For the text-containing cell, return its midpoint in (X, Y) coordinate format. 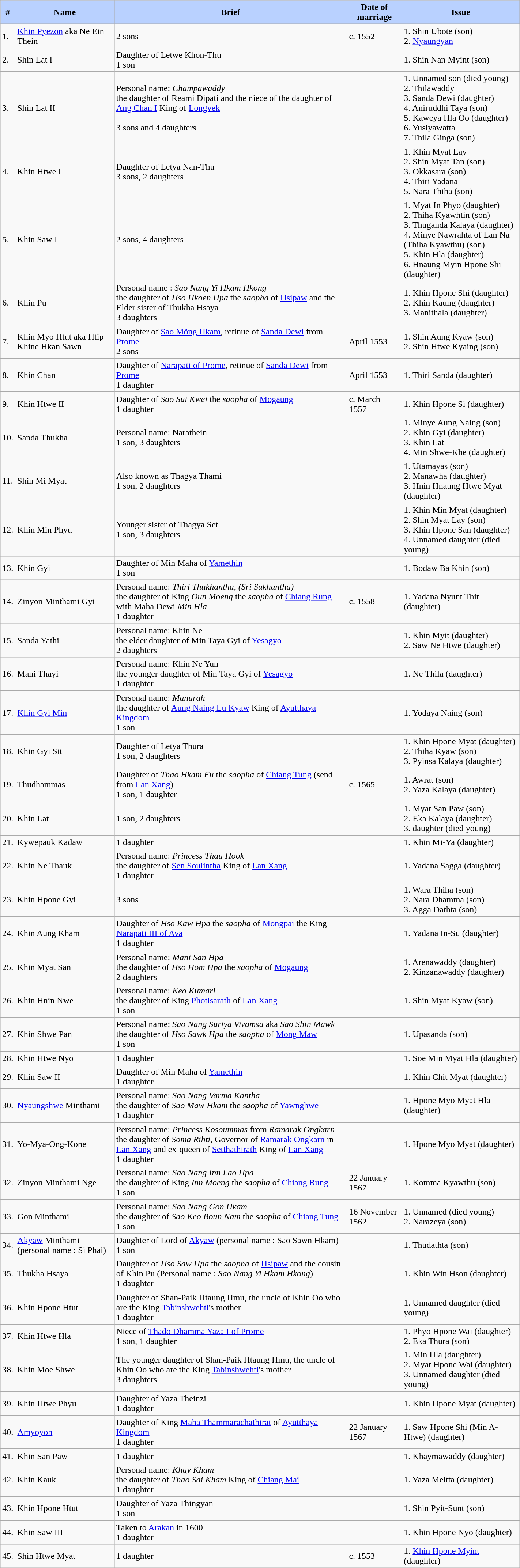
1. Khin Hpone Myat (daughter) 2. Thiha Kyaw (son) 3. Pyinsa Kalaya (daughter) (461, 751)
1. Hpone Myo Myat Hla (daughter) (461, 1106)
Zinyon Minthami Nge (65, 1183)
1. Phyo Hpone Wai (daughter) 2. Eka Thura (son) (461, 1336)
1. Hpone Myo Myat (daughter) (461, 1144)
Nyaungshwe Minthami (65, 1106)
15. (8, 640)
13. (8, 568)
Shin Htwe Myat (65, 1556)
1. Shin Nan Myint (son) (461, 60)
Khin Min Phyu (65, 530)
1. Bodaw Ba Khin (son) (461, 568)
Khin Gyi Sit (65, 751)
38. (8, 1370)
Personal name: Sao Nang Gon Hkam the daughter of Sao Keo Boun Nam the saopha of Chiang Tung 1 son (230, 1216)
1. (8, 36)
Daughter of Narapati of Prome, retinue of Sanda Dewi from Prome 1 daughter (230, 375)
Personal name: Manurah the daughter of Aung Naing Lu Kyaw King of Ayutthaya Kingdom 1 son (230, 713)
Daughter of Letya Thura 1 son, 2 daughters (230, 751)
Daughter of Thao Hkam Fu the saopha of Chiang Tung (send from Lan Xang) 1 son, 1 daughter (230, 785)
1. Khin Hpone Myat (daughter) (461, 1404)
Daughter of Letwe Khon-Thu 1 son (230, 60)
41. (8, 1456)
45. (8, 1556)
Yo-Mya-Ong-Kone (65, 1144)
32. (8, 1183)
c. 1565 (374, 785)
9. (8, 404)
1. Upasanda (son) (461, 1034)
1. Wara Thiha (son) 2. Nara Dhamma (son) 3. Agga Dathta (son) (461, 899)
Daughter of Min Maha of Yamethin 1 son (230, 568)
1 son, 2 daughters (230, 818)
Niece of Thado Dhamma Yaza I of Prome 1 son, 1 daughter (230, 1336)
1. Khin Win Hson (daughter) (461, 1274)
Thukha Hsaya (65, 1274)
Daughter of Letya Nan-Thu 3 sons, 2 daughters (230, 171)
Daughter of Hso Kaw Hpa the saopha of Mongpai the King Narapati III of Ava 1 daughter (230, 933)
34. (8, 1245)
Khin Ne Thauk (65, 866)
Khin Htwe Phyu (65, 1404)
2. (8, 60)
1. Yaza Meitta (daughter) (461, 1480)
Brief (230, 12)
23. (8, 899)
Personal name: Khin Ne the elder daughter of Min Taya Gyi of Yesagyo 2 daughters (230, 640)
1. Shin Aung Kyaw (son) 2. Shin Htwe Kyaing (son) (461, 341)
22. (8, 866)
5. (8, 240)
4. (8, 171)
1. Khin Myat Lay 2. Shin Myat Tan (son) 3. Okkasara (son) 4. Thiri Yadana 5. Nara Thiha (son) (461, 171)
29. (8, 1077)
Younger sister of Thagya Set 1 son, 3 daughters (230, 530)
Sanda Yathi (65, 640)
Khin Hpone Gyi (65, 899)
Personal name: Champawaddy the daughter of Reami Dipati and the niece of the daughter of Ang Chan I King of Longvek 3 sons and 4 daughters (230, 108)
Daughter of Hso Saw Hpa the saopha of Hsipaw and the cousin of Khin Pu (Personal name : Sao Nang Yi Hkam Hkong) 1 daughter (230, 1274)
2 sons (230, 36)
42. (8, 1480)
1. Thiri Sanda (daughter) (461, 375)
8. (8, 375)
Issue (461, 12)
35. (8, 1274)
1. Soe Min Myat Hla (daughter) (461, 1058)
1. Utamayas (son) 2. Manawha (daughter) 3. Hnin Hnaung Htwe Myat (daughter) (461, 481)
1. Khaymawaddy (daughter) (461, 1456)
14. (8, 602)
1. Yodaya Naing (son) (461, 713)
Khin Htwe Nyo (65, 1058)
1. Arenawaddy (daughter) 2. Kinzanawaddy (daughter) (461, 967)
Shin Lat I (65, 60)
1. Unnamed (died young) 2. Narazeya (son) (461, 1216)
Shin Mi Myat (65, 481)
Khin Myo Htut aka Htip Khine Hkan Sawn (65, 341)
30. (8, 1106)
Gon Minthami (65, 1216)
26. (8, 1000)
Khin Lat (65, 818)
Daughter of Sao Sui Kwei the saopha of Mogaung 1 daughter (230, 404)
Personal name : Sao Nang Yi Hkam Hkong the daughter of Hso Hkoen Hpa the saopha of Hsipaw and the Elder sister of Thukha Hsaya 3 daughters (230, 303)
Personal name: Sao Nang Suriya Vivamsa aka Sao Shin Mawk the daughter of Hso Sawk Hpa the saopha of Mong Maw 1 son (230, 1034)
c. March 1557 (374, 404)
Thudhammas (65, 785)
1. Awrat (son) 2. Yaza Kalaya (daughter) (461, 785)
16. (8, 674)
Khin Myat San (65, 967)
36. (8, 1307)
28. (8, 1058)
Khin Aung Kham (65, 933)
Personal name: Princess Thau Hook the daughter of Sen Soulintha King of Lan Xang 1 daughter (230, 866)
1. Shin Pyit-Sunt (son) (461, 1508)
21. (8, 842)
Mani Thayi (65, 674)
17. (8, 713)
Khin Gyi Min (65, 713)
1. Khin Hpone Si (daughter) (461, 404)
1. Khin Myit (daughter) 2. Saw Ne Htwe (daughter) (461, 640)
1. Thudathta (son) (461, 1245)
Daughter of Sao Möng Hkam, retinue of Sanda Dewi from Prome 2 sons (230, 341)
Khin Htwe Hla (65, 1336)
Personal name: Sao Nang Varma Kantha the daughter of Sao Maw Hkam the saopha of Yawnghwe 1 daughter (230, 1106)
# (8, 12)
Khin Chan (65, 375)
Khin Saw II (65, 1077)
27. (8, 1034)
Personal name: Thiri Thukhantha, (Sri Sukhantha) the daughter of King Oun Moeng the saopha of Chiang Rung with Maha Dewi Min Hla 1 daughter (230, 602)
1. Unnamed daughter (died young) (461, 1307)
12. (8, 530)
1. Shin Myat Kyaw (son) (461, 1000)
Akyaw Minthami (personal name : Si Phai) (65, 1245)
c. 1558 (374, 602)
1. Myat San Paw (son) 2. Eka Kalaya (daughter) 3. daughter (died young) (461, 818)
1. Yadana Sagga (daughter) (461, 866)
1. Min Hla (daughter) 2. Myat Hpone Wai (daughter) 3. Unnamed daughter (died young) (461, 1370)
Daughter of Min Maha of Yamethin 1 daughter (230, 1077)
Shin Lat II (65, 108)
Daughter of Yaza Theinzi 1 daughter (230, 1404)
Khin Saw I (65, 240)
40. (8, 1432)
Personal name: Khay Kham the daughter of Thao Sai Kham King of Chiang Mai 1 daughter (230, 1480)
Khin Pu (65, 303)
c. 1552 (374, 36)
Khin Pyezon aka Ne Ein Thein (65, 36)
39. (8, 1404)
Khin Htwe II (65, 404)
44. (8, 1532)
1. Khin Hpone Shi (daughter) 2. Khin Kaung (daughter) 3. Manithala (daughter) (461, 303)
Zinyon Minthami Gyi (65, 602)
Personal name: Sao Nang Inn Lao Hpa the daughter of King Inn Moeng the saopha of Chiang Rung 1 son (230, 1183)
Daughter of King Maha Thammarachathirat of Ayutthaya Kingdom 1 daughter (230, 1432)
10. (8, 437)
1. Shin Ubote (son) 2. Nyaungyan (461, 36)
2 sons, 4 daughters (230, 240)
Khin Kauk (65, 1480)
Kywepauk Kadaw (65, 842)
Amyoyon (65, 1432)
1. Yadana In-Su (daughter) (461, 933)
Personal name: Keo Kumari the daughter of King Photisarath of Lan Xang 1 son (230, 1000)
Khin Gyi (65, 568)
Daughter of Yaza Thingyan 1 son (230, 1508)
3 sons (230, 899)
Date of marriage (374, 12)
25. (8, 967)
Khin San Paw (65, 1456)
16 November 1562 (374, 1216)
1. Komma Kyawthu (son) (461, 1183)
6. (8, 303)
The younger daughter of Shan-Paik Htaung Hmu, the uncle of Khin Oo who are the King Tabinshwehti's mother 3 daughters (230, 1370)
1. Minye Aung Naing (son) 2. Khin Gyi (daughter) 3. Khin Lat 4. Min Shwe-Khe (daughter) (461, 437)
Khin Saw III (65, 1532)
1. Khin Min Myat (daughter) 2. Shin Myat Lay (son) 3. Khin Hpone San (daughter) 4. Unnamed daughter (died young) (461, 530)
Name (65, 12)
Personal name: Khin Ne Yun the younger daughter of Min Taya Gyi of Yesagyo 1 daughter (230, 674)
Khin Moe Shwe (65, 1370)
Daughter of Lord of Akyaw (personal name : Sao Sawn Hkam) 1 son (230, 1245)
Khin Hnin Nwe (65, 1000)
37. (8, 1336)
11. (8, 481)
7. (8, 341)
1. Khin Hpone Myint (daughter) (461, 1556)
1. Khin Mi-Ya (daughter) (461, 842)
3. (8, 108)
31. (8, 1144)
Personal name: Narathein 1 son, 3 daughters (230, 437)
1. Saw Hpone Shi (Min A-Htwe) (daughter) (461, 1432)
1. Yadana Nyunt Thit (daughter) (461, 602)
18. (8, 751)
1. Khin Hpone Nyo (daughter) (461, 1532)
Sanda Thukha (65, 437)
20. (8, 818)
1. Khin Chit Myat (daughter) (461, 1077)
Taken to Arakan in 1600 1 daughter (230, 1532)
Daughter of Shan-Paik Htaung Hmu, the uncle of Khin Oo who are the King Tabinshwehti's mother 1 daughter (230, 1307)
Khin Shwe Pan (65, 1034)
Also known as Thagya Thami 1 son, 2 daughters (230, 481)
43. (8, 1508)
Personal name: Mani San Hpa the daughter of Hso Hom Hpa the saopha of Mogaung 2 daughters (230, 967)
1. Ne Thila (daughter) (461, 674)
Khin Htwe I (65, 171)
33. (8, 1216)
24. (8, 933)
c. 1553 (374, 1556)
19. (8, 785)
